From the cell containing the given text, extract its center point as (X, Y) coordinate. 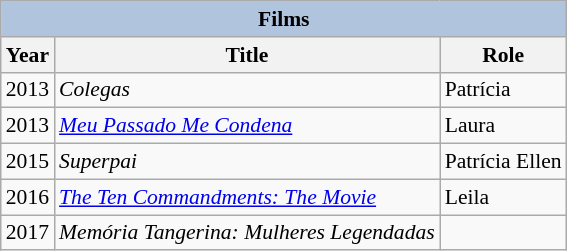
Leila (504, 197)
Title (247, 55)
2016 (28, 197)
Meu Passado Me Condena (247, 126)
Laura (504, 126)
Memória Tangerina: Mulheres Legendadas (247, 233)
2017 (28, 233)
Role (504, 55)
2015 (28, 162)
The Ten Commandments: The Movie (247, 197)
Superpai (247, 162)
Year (28, 55)
Colegas (247, 90)
Patrícia Ellen (504, 162)
Patrícia (504, 90)
Films (284, 19)
